For the text-containing cell, return its midpoint in (X, Y) coordinate format. 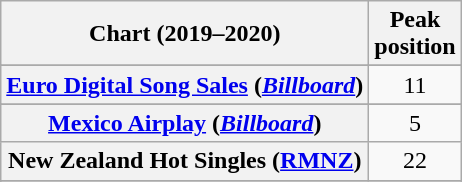
22 (415, 161)
5 (415, 123)
11 (415, 85)
Chart (2019–2020) (185, 34)
Peakposition (415, 34)
Euro Digital Song Sales (Billboard) (185, 85)
Mexico Airplay (Billboard) (185, 123)
New Zealand Hot Singles (RMNZ) (185, 161)
